Locate the cell with the specified text and output its (X, Y) center coordinate. 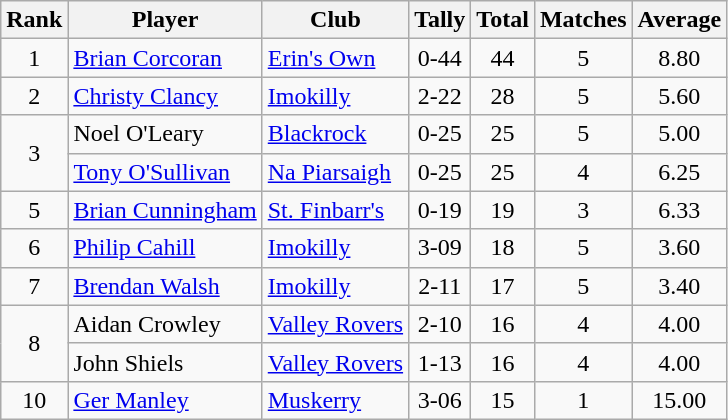
2-10 (440, 324)
Philip Cahill (165, 248)
John Shiels (165, 362)
3-06 (440, 400)
8.80 (680, 58)
Club (335, 20)
0-44 (440, 58)
8 (34, 343)
15 (503, 400)
Brian Corcoran (165, 58)
10 (34, 400)
Brian Cunningham (165, 210)
Tony O'Sullivan (165, 172)
2-22 (440, 96)
Muskerry (335, 400)
6.25 (680, 172)
0-19 (440, 210)
Rank (34, 20)
Erin's Own (335, 58)
2 (34, 96)
Blackrock (335, 134)
17 (503, 286)
44 (503, 58)
3.60 (680, 248)
Player (165, 20)
28 (503, 96)
Tally (440, 20)
1-13 (440, 362)
6 (34, 248)
2-11 (440, 286)
Christy Clancy (165, 96)
19 (503, 210)
5.00 (680, 134)
3.40 (680, 286)
18 (503, 248)
Average (680, 20)
15.00 (680, 400)
St. Finbarr's (335, 210)
Noel O'Leary (165, 134)
Ger Manley (165, 400)
3-09 (440, 248)
Total (503, 20)
Na Piarsaigh (335, 172)
6.33 (680, 210)
5.60 (680, 96)
Aidan Crowley (165, 324)
7 (34, 286)
Matches (583, 20)
Brendan Walsh (165, 286)
